Identify which cell holds the provided text, then report its (x, y) central coordinate. 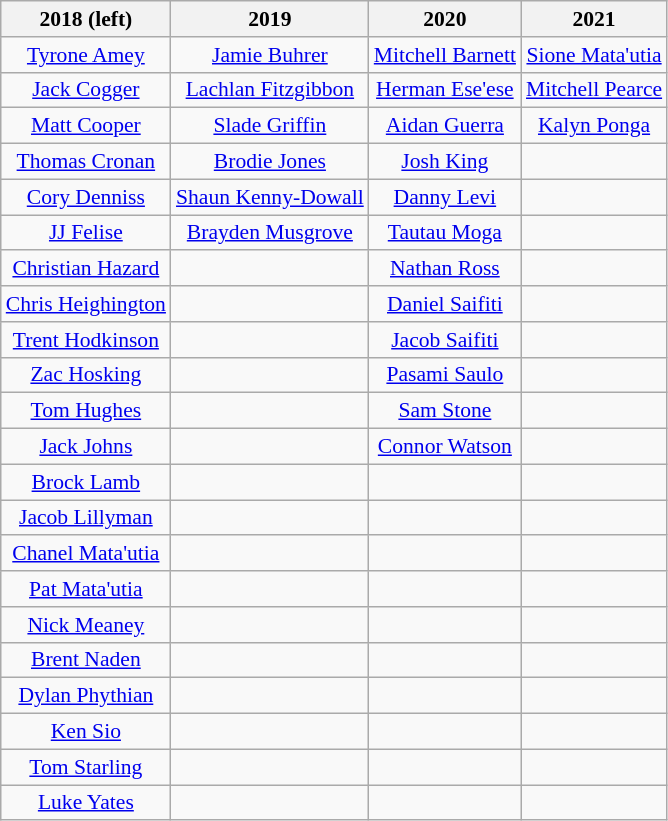
JJ Felise (86, 233)
2021 (594, 19)
Daniel Saifiti (445, 304)
Jack Johns (86, 447)
Josh King (445, 162)
Chanel Mata'utia (86, 554)
Luke Yates (86, 803)
Pat Mata'utia (86, 589)
Tom Starling (86, 767)
Tyrone Amey (86, 55)
Cory Denniss (86, 197)
Jacob Lillyman (86, 518)
Kalyn Ponga (594, 126)
Nick Meaney (86, 625)
2019 (270, 19)
Pasami Saulo (445, 375)
Jacob Saifiti (445, 340)
Trent Hodkinson (86, 340)
Mitchell Pearce (594, 90)
Lachlan Fitzgibbon (270, 90)
Christian Hazard (86, 269)
Connor Watson (445, 447)
Tautau Moga (445, 233)
Zac Hosking (86, 375)
Brent Naden (86, 660)
Jack Cogger (86, 90)
Aidan Guerra (445, 126)
Nathan Ross (445, 269)
Sione Mata'utia (594, 55)
Thomas Cronan (86, 162)
Brock Lamb (86, 482)
Brodie Jones (270, 162)
2020 (445, 19)
Danny Levi (445, 197)
Herman Ese'ese (445, 90)
Chris Heighington (86, 304)
Dylan Phythian (86, 696)
Mitchell Barnett (445, 55)
Matt Cooper (86, 126)
Tom Hughes (86, 411)
2018 (left) (86, 19)
Ken Sio (86, 732)
Jamie Buhrer (270, 55)
Sam Stone (445, 411)
Slade Griffin (270, 126)
Brayden Musgrove (270, 233)
Shaun Kenny-Dowall (270, 197)
